Capture the cell that displays the provided text and extract its (X, Y) central coordinate. 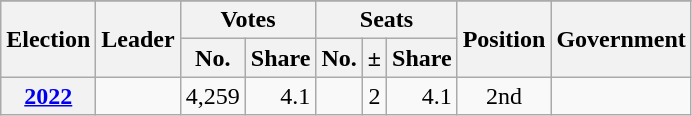
Election (48, 39)
2 (374, 96)
4,259 (212, 96)
Seats (386, 20)
Government (621, 39)
Leader (138, 39)
2nd (504, 96)
± (374, 58)
2022 (48, 96)
Votes (248, 20)
Position (504, 39)
